Extract the [X, Y] coordinate from the center of the cell holding the provided text.  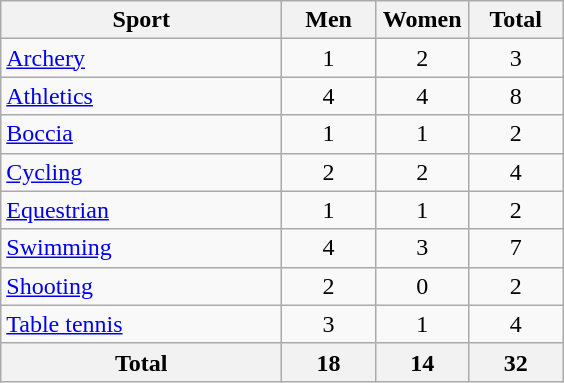
7 [516, 248]
Sport [142, 20]
8 [516, 96]
32 [516, 362]
Cycling [142, 172]
Equestrian [142, 210]
Swimming [142, 248]
Boccia [142, 134]
Women [422, 20]
Athletics [142, 96]
Shooting [142, 286]
18 [329, 362]
Table tennis [142, 324]
0 [422, 286]
Archery [142, 58]
14 [422, 362]
Men [329, 20]
